Output the [x, y] coordinate of the center of the cell containing the given text.  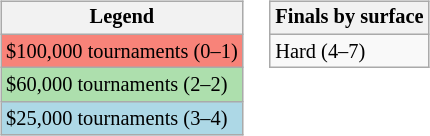
$60,000 tournaments (2–2) [122, 85]
$25,000 tournaments (3–4) [122, 119]
Legend [122, 18]
Hard (4–7) [349, 51]
$100,000 tournaments (0–1) [122, 51]
Finals by surface [349, 18]
